Detect which cell encompasses the target text, then output its (X, Y) center coordinate. 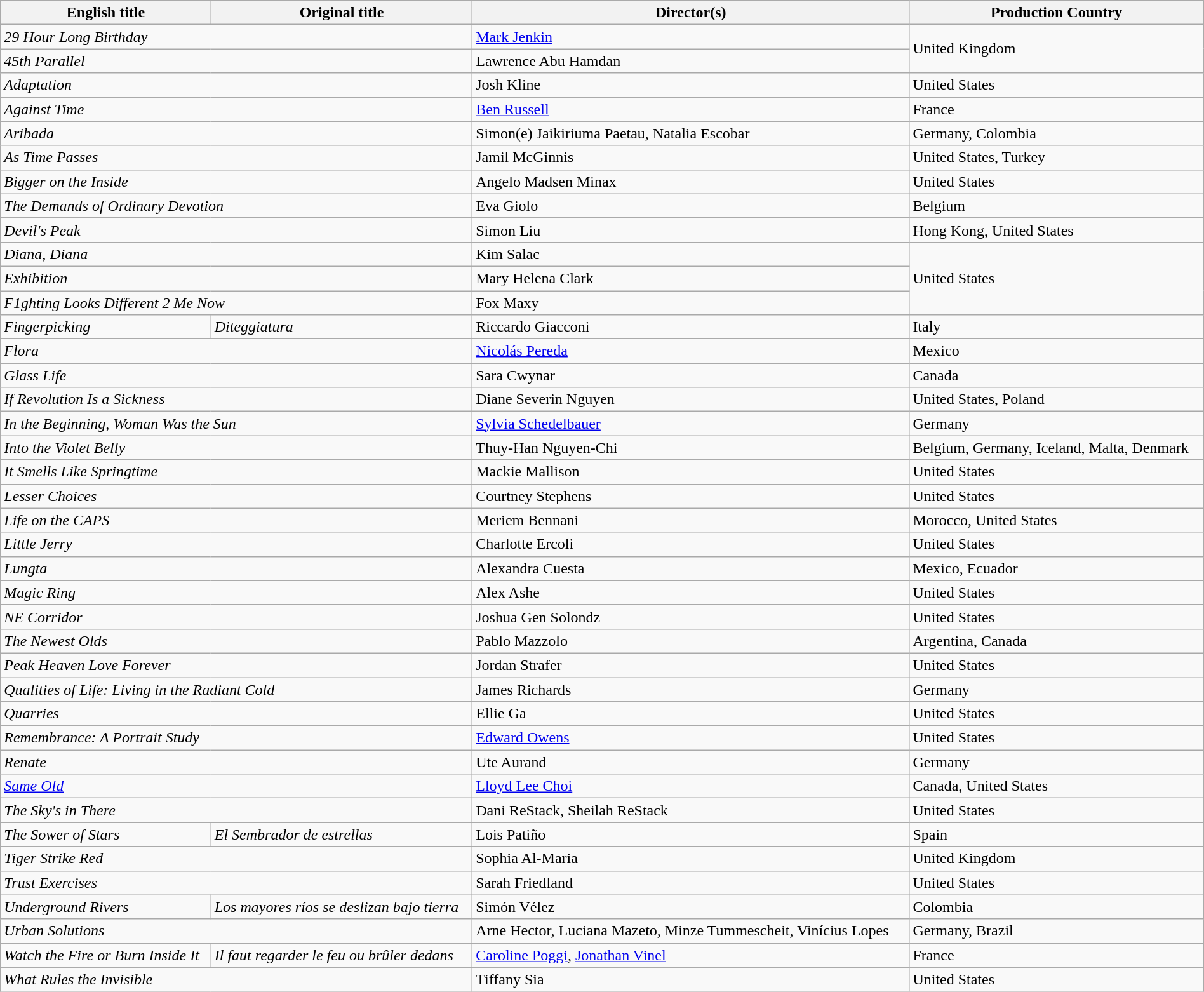
Devil's Peak (236, 230)
Sarah Friedland (691, 883)
Mark Jenkin (691, 37)
Exhibition (236, 278)
Il faut regarder le feu ou brûler dedans (342, 955)
Sylvia Schedelbauer (691, 424)
Same Old (236, 786)
Peak Heaven Love Forever (236, 665)
Meriem Bennani (691, 520)
Hong Kong, United States (1057, 230)
Eva Giolo (691, 206)
Angelo Madsen Minax (691, 182)
Original title (342, 13)
What Rules the Invisible (236, 979)
United States, Poland (1057, 399)
Sara Cwynar (691, 375)
Simon(e) Jaikiriuma Paetau, Natalia Escobar (691, 133)
Canada, United States (1057, 786)
Lloyd Lee Choi (691, 786)
Fox Maxy (691, 303)
Adaptation (236, 85)
Tiger Strike Red (236, 859)
English title (105, 13)
Diteggiatura (342, 327)
Simon Liu (691, 230)
Edward Owens (691, 738)
Mary Helena Clark (691, 278)
Lois Patiño (691, 834)
Pablo Mazzolo (691, 641)
NE Corridor (236, 617)
Los mayores ríos se deslizan bajo tierra (342, 907)
Courtney Stephens (691, 496)
Josh Kline (691, 85)
Renate (236, 762)
Little Jerry (236, 544)
Spain (1057, 834)
Qualities of Life: Living in the Radiant Cold (236, 689)
Thuy-Han Nguyen-Chi (691, 448)
Lawrence Abu Hamdan (691, 61)
Urban Solutions (236, 931)
As Time Passes (236, 158)
Mexico, Ecuador (1057, 568)
45th Parallel (236, 61)
The Demands of Ordinary Devotion (236, 206)
The Newest Olds (236, 641)
Simón Vélez (691, 907)
Belgium, Germany, Iceland, Malta, Denmark (1057, 448)
Trust Exercises (236, 883)
Fingerpicking (105, 327)
Caroline Poggi, Jonathan Vinel (691, 955)
Sophia Al-Maria (691, 859)
Joshua Gen Solondz (691, 617)
Ellie Ga (691, 714)
Life on the CAPS (236, 520)
Morocco, United States (1057, 520)
Production Country (1057, 13)
29 Hour Long Birthday (236, 37)
Lesser Choices (236, 496)
Underground Rivers (105, 907)
Nicolás Pereda (691, 351)
Charlotte Ercoli (691, 544)
Lungta (236, 568)
Arne Hector, Luciana Mazeto, Minze Tummescheit, Vinícius Lopes (691, 931)
Alexandra Cuesta (691, 568)
It Smells Like Springtime (236, 472)
Jordan Strafer (691, 665)
Magic Ring (236, 593)
James Richards (691, 689)
Jamil McGinnis (691, 158)
Mackie Mallison (691, 472)
Quarries (236, 714)
Germany, Colombia (1057, 133)
Riccardo Giacconi (691, 327)
In the Beginning, Woman Was the Sun (236, 424)
Watch the Fire or Burn Inside It (105, 955)
Dani ReStack, Sheilah ReStack (691, 810)
Bigger on the Inside (236, 182)
Mexico (1057, 351)
Alex Ashe (691, 593)
Argentina, Canada (1057, 641)
El Sembrador de estrellas (342, 834)
Colombia (1057, 907)
Belgium (1057, 206)
Flora (236, 351)
F1ghting Looks Different 2 Me Now (236, 303)
Tiffany Sia (691, 979)
Italy (1057, 327)
Director(s) (691, 13)
Into the Violet Belly (236, 448)
United States, Turkey (1057, 158)
Canada (1057, 375)
Remembrance: A Portrait Study (236, 738)
The Sower of Stars (105, 834)
Aribada (236, 133)
Against Time (236, 109)
Ute Aurand (691, 762)
The Sky's in There (236, 810)
Diana, Diana (236, 254)
Kim Salac (691, 254)
If Revolution Is a Sickness (236, 399)
Glass Life (236, 375)
Ben Russell (691, 109)
Germany, Brazil (1057, 931)
Diane Severin Nguyen (691, 399)
